Scan for the cell matching the given text and deliver its (x, y) coordinate at center. 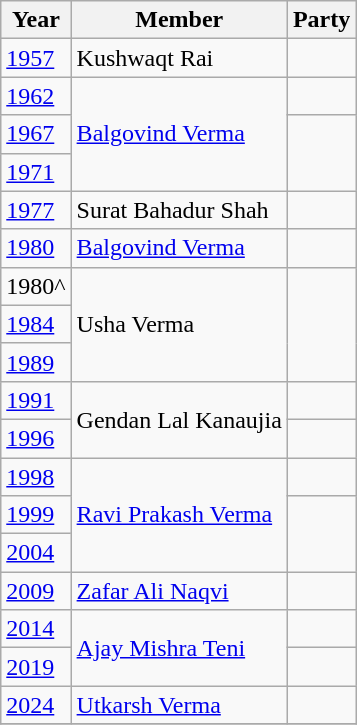
Kushwaqt Rai (179, 58)
Ajay Mishra Teni (179, 648)
1971 (36, 172)
Party (321, 20)
2024 (36, 705)
Gendan Lal Kanaujia (179, 419)
1996 (36, 438)
1991 (36, 400)
Year (36, 20)
1980^ (36, 286)
1957 (36, 58)
2019 (36, 667)
Usha Verma (179, 324)
Ravi Prakash Verma (179, 515)
Member (179, 20)
1980 (36, 248)
1962 (36, 96)
1998 (36, 477)
Surat Bahadur Shah (179, 210)
Zafar Ali Naqvi (179, 591)
1989 (36, 362)
1967 (36, 134)
2004 (36, 553)
1999 (36, 515)
Utkarsh Verma (179, 705)
2009 (36, 591)
2014 (36, 629)
1984 (36, 324)
1977 (36, 210)
